Return [X, Y] of the center of cell containing provided text 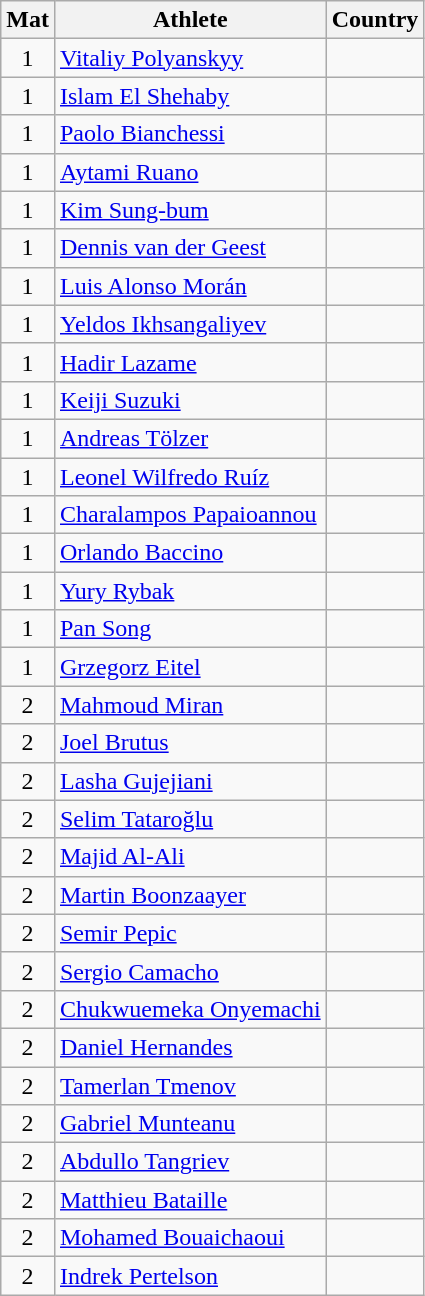
Country [375, 20]
Gabriel Munteanu [190, 1124]
Indrek Pertelson [190, 1276]
Majid Al-Ali [190, 857]
Mahmoud Miran [190, 705]
Islam El Shehaby [190, 96]
Athlete [190, 20]
Andreas Tölzer [190, 438]
Vitaliy Polyanskyy [190, 58]
Charalampos Papaioannou [190, 515]
Selim Tataroğlu [190, 819]
Hadir Lazame [190, 362]
Lasha Gujejiani [190, 781]
Matthieu Bataille [190, 1200]
Yury Rybak [190, 591]
Dennis van der Geest [190, 248]
Semir Pepic [190, 933]
Luis Alonso Morán [190, 286]
Mat [28, 20]
Joel Brutus [190, 743]
Grzegorz Eitel [190, 667]
Abdullo Tangriev [190, 1162]
Daniel Hernandes [190, 1047]
Martin Boonzaayer [190, 895]
Kim Sung-bum [190, 210]
Sergio Camacho [190, 971]
Leonel Wilfredo Ruíz [190, 477]
Yeldos Ikhsangaliyev [190, 324]
Tamerlan Tmenov [190, 1085]
Chukwuemeka Onyemachi [190, 1009]
Keiji Suzuki [190, 400]
Paolo Bianchessi [190, 134]
Aytami Ruano [190, 172]
Pan Song [190, 629]
Orlando Baccino [190, 553]
Mohamed Bouaichaoui [190, 1238]
